Identify which cell holds the provided text, then report its (X, Y) central coordinate. 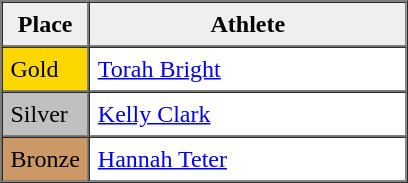
Silver (46, 114)
Kelly Clark (248, 114)
Torah Bright (248, 68)
Hannah Teter (248, 158)
Athlete (248, 24)
Gold (46, 68)
Bronze (46, 158)
Place (46, 24)
